Detect which cell encompasses the target text, then output its (x, y) center coordinate. 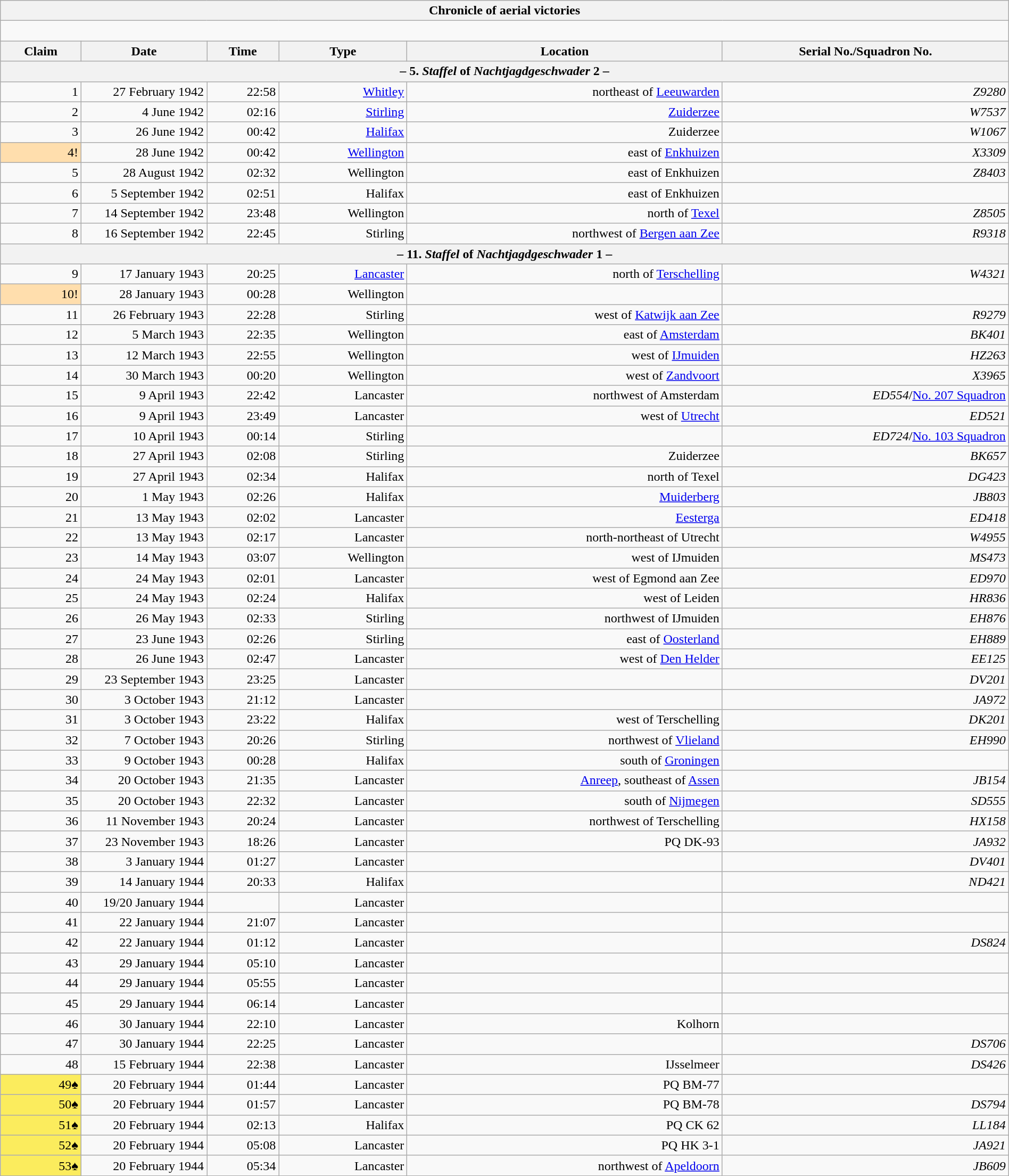
2 (41, 112)
03:07 (243, 557)
05:10 (243, 963)
18 (41, 456)
DS426 (865, 1064)
22:32 (243, 801)
23:48 (243, 213)
W1067 (865, 132)
16 (41, 416)
22:45 (243, 233)
DS824 (865, 943)
PQ BM-77 (565, 1084)
14 January 1944 (144, 882)
01:57 (243, 1105)
HR836 (865, 598)
17 (41, 436)
23 November 1943 (144, 841)
west of Leiden (565, 598)
38 (41, 861)
4 June 1942 (144, 112)
ED970 (865, 578)
28 August 1942 (144, 172)
40 (41, 902)
west of Den Helder (565, 659)
44 (41, 983)
23:49 (243, 416)
X3309 (865, 152)
02:51 (243, 193)
23 (41, 557)
west of Zandvoort (565, 375)
20:24 (243, 821)
22:58 (243, 92)
JB803 (865, 497)
20 (41, 497)
6 (41, 193)
23 September 1943 (144, 679)
IJsselmeer (565, 1064)
28 June 1942 (144, 152)
PQ BM-78 (565, 1105)
Type (343, 51)
Eesterga (565, 517)
Z8505 (865, 213)
39 (41, 882)
5 September 1942 (144, 193)
Z8403 (865, 172)
EE125 (865, 659)
12 March 1943 (144, 355)
LL184 (865, 1125)
EH990 (865, 740)
12 (41, 335)
41 (41, 923)
20:25 (243, 274)
JA921 (865, 1145)
25 (41, 598)
06:14 (243, 1004)
DS794 (865, 1105)
DV401 (865, 861)
9 October 1943 (144, 760)
PQ CK 62 (565, 1125)
– 5. Staffel of Nachtjagdgeschwader 2 – (504, 71)
8 (41, 233)
DV201 (865, 679)
27 February 1942 (144, 92)
19/20 January 1944 (144, 902)
south of Nijmegen (565, 801)
Chronicle of aerial victories (504, 11)
SD555 (865, 801)
11 November 1943 (144, 821)
51♠ (41, 1125)
west of Katwijk aan Zee (565, 315)
02:24 (243, 598)
26 February 1943 (144, 315)
south of Groningen (565, 760)
02:13 (243, 1125)
DS706 (865, 1044)
22 (41, 537)
17 January 1943 (144, 274)
21:07 (243, 923)
west of Egmond aan Zee (565, 578)
Date (144, 51)
X3965 (865, 375)
Muiderberg (565, 497)
26 May 1943 (144, 619)
JA932 (865, 841)
21:12 (243, 700)
4! (41, 152)
23 June 1943 (144, 639)
30 (41, 700)
27 (41, 639)
48 (41, 1064)
9 (41, 274)
15 February 1944 (144, 1064)
02:02 (243, 517)
ED521 (865, 416)
BK401 (865, 335)
02:34 (243, 476)
3 (41, 132)
JB609 (865, 1165)
05:55 (243, 983)
24 (41, 578)
northeast of Leeuwarden (565, 92)
05:34 (243, 1165)
Anreep, southeast of Assen (565, 780)
5 (41, 172)
1 (41, 92)
02:47 (243, 659)
3 January 1944 (144, 861)
05:08 (243, 1145)
HZ263 (865, 355)
east of Oosterland (565, 639)
EH876 (865, 619)
EH889 (865, 639)
JB154 (865, 780)
northwest of Bergen aan Zee (565, 233)
Location (565, 51)
Serial No./Squadron No. (865, 51)
14 September 1942 (144, 213)
02:32 (243, 172)
22:42 (243, 396)
R9318 (865, 233)
01:44 (243, 1084)
Whitley (343, 92)
50♠ (41, 1105)
22:28 (243, 315)
02:01 (243, 578)
36 (41, 821)
Time (243, 51)
7 October 1943 (144, 740)
north-northeast of Utrecht (565, 537)
28 (41, 659)
23:25 (243, 679)
ED418 (865, 517)
31 (41, 720)
37 (41, 841)
W7537 (865, 112)
02:17 (243, 537)
northwest of IJmuiden (565, 619)
east of Amsterdam (565, 335)
DG423 (865, 476)
DK201 (865, 720)
10 April 1943 (144, 436)
PQ DK-93 (565, 841)
21 (41, 517)
23:22 (243, 720)
34 (41, 780)
45 (41, 1004)
15 (41, 396)
16 September 1942 (144, 233)
Z9280 (865, 92)
northwest of Amsterdam (565, 396)
30 March 1943 (144, 375)
28 January 1943 (144, 294)
PQ HK 3-1 (565, 1145)
20:26 (243, 740)
Claim (41, 51)
02:33 (243, 619)
14 (41, 375)
22:38 (243, 1064)
HX158 (865, 821)
33 (41, 760)
Kolhorn (565, 1024)
02:16 (243, 112)
22:55 (243, 355)
53♠ (41, 1165)
ED724/No. 103 Squadron (865, 436)
26 June 1942 (144, 132)
32 (41, 740)
42 (41, 943)
52♠ (41, 1145)
00:14 (243, 436)
R9279 (865, 315)
1 May 1943 (144, 497)
43 (41, 963)
W4321 (865, 274)
west of Utrecht (565, 416)
49♠ (41, 1084)
20:33 (243, 882)
29 (41, 679)
ED554/No. 207 Squadron (865, 396)
46 (41, 1024)
west of Terschelling (565, 720)
W4955 (865, 537)
northwest of Terschelling (565, 821)
00:20 (243, 375)
ND421 (865, 882)
14 May 1943 (144, 557)
02:08 (243, 456)
north of Terschelling (565, 274)
01:12 (243, 943)
01:27 (243, 861)
11 (41, 315)
13 (41, 355)
47 (41, 1044)
northwest of Vlieland (565, 740)
26 (41, 619)
35 (41, 801)
10! (41, 294)
– 11. Staffel of Nachtjagdgeschwader 1 – (504, 254)
5 March 1943 (144, 335)
JA972 (865, 700)
northwest of Apeldoorn (565, 1165)
19 (41, 476)
MS473 (865, 557)
26 June 1943 (144, 659)
BK657 (865, 456)
7 (41, 213)
18:26 (243, 841)
22:10 (243, 1024)
21:35 (243, 780)
22:25 (243, 1044)
22:35 (243, 335)
